Return the (X, Y) coordinate for the center point of the cell that contains the specified text.  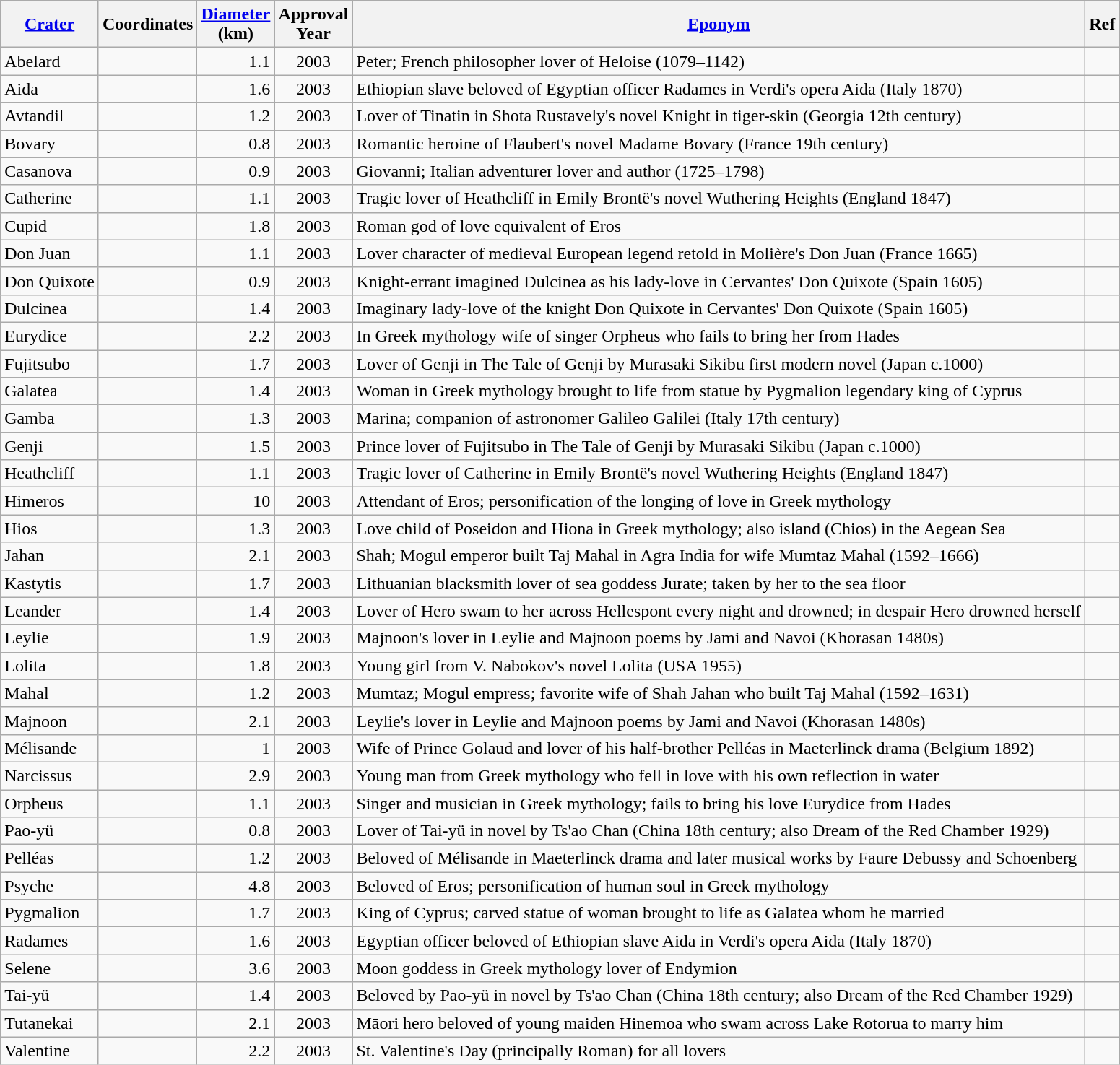
Romantic heroine of Flaubert's novel Madame Bovary (France 19th century) (719, 144)
Avtandil (50, 116)
Diameter(km) (235, 25)
Lover of Genji in The Tale of Genji by Murasaki Sikibu first modern novel (Japan c.1000) (719, 363)
Mahal (50, 693)
Leander (50, 611)
1 (235, 748)
Bovary (50, 144)
Tragic lover of Catherine in Emily Brontë's novel Wuthering Heights (England 1847) (719, 474)
Coordinates (147, 25)
Abelard (50, 61)
Eurydice (50, 336)
Jahan (50, 556)
Imaginary lady-love of the knight Don Quixote in Cervantes' Don Quixote (Spain 1605) (719, 308)
Majnoon (50, 721)
1.5 (235, 446)
3.6 (235, 968)
In Greek mythology wife of singer Orpheus who fails to bring her from Hades (719, 336)
Hios (50, 529)
Lover of Tai-yü in novel by Ts'ao Chan (China 18th century; also Dream of the Red Chamber 1929) (719, 831)
2.9 (235, 775)
Kastytis (50, 583)
Psyche (50, 886)
Tutanekai (50, 1023)
Tragic lover of Heathcliff in Emily Brontë's novel Wuthering Heights (England 1847) (719, 199)
Lover of Tinatin in Shota Rustavely's novel Knight in tiger-skin (Georgia 12th century) (719, 116)
Don Quixote (50, 281)
King of Cyprus; carved statue of woman brought to life as Galatea whom he married (719, 913)
Selene (50, 968)
ApprovalYear (313, 25)
Pygmalion (50, 913)
Beloved by Pao-yü in novel by Ts'ao Chan (China 18th century; also Dream of the Red Chamber 1929) (719, 996)
Love child of Poseidon and Hiona in Greek mythology; also island (Chios) in the Aegean Sea (719, 529)
Aida (50, 89)
Genji (50, 446)
Orpheus (50, 804)
Fujitsubo (50, 363)
St. Valentine's Day (principally Roman) for all lovers (719, 1051)
Moon goddess in Greek mythology lover of Endymion (719, 968)
Casanova (50, 171)
Young girl from V. Nabokov's novel Lolita (USA 1955) (719, 666)
Leylie (50, 638)
Prince lover of Fujitsubo in The Tale of Genji by Murasaki Sikibu (Japan c.1000) (719, 446)
Lolita (50, 666)
Beloved of Mélisande in Maeterlinck drama and later musical works by Faure Debussy and Schoenberg (719, 858)
Ref (1102, 25)
Majnoon's lover in Leylie and Majnoon poems by Jami and Navoi (Khorasan 1480s) (719, 638)
10 (235, 501)
Māori hero beloved of young maiden Hinemoa who swam across Lake Rotorua to marry him (719, 1023)
Heathcliff (50, 474)
Pao-yü (50, 831)
Giovanni; Italian adventurer lover and author (1725–1798) (719, 171)
Valentine (50, 1051)
Don Juan (50, 253)
Eponym (719, 25)
Knight-errant imagined Dulcinea as his lady-love in Cervantes' Don Quixote (Spain 1605) (719, 281)
Young man from Greek mythology who fell in love with his own reflection in water (719, 775)
Beloved of Eros; personification of human soul in Greek mythology (719, 886)
Catherine (50, 199)
Mumtaz; Mogul empress; favorite wife of Shah Jahan who built Taj Mahal (1592–1631) (719, 693)
Galatea (50, 391)
Tai-yü (50, 996)
Attendant of Eros; personification of the longing of love in Greek mythology (719, 501)
Lithuanian blacksmith lover of sea goddess Jurate; taken by her to the sea floor (719, 583)
Marina; companion of astronomer Galileo Galilei (Italy 17th century) (719, 419)
Singer and musician in Greek mythology; fails to bring his love Eurydice from Hades (719, 804)
Lover character of medieval European legend retold in Molière's Don Juan (France 1665) (719, 253)
Roman god of love equivalent of Eros (719, 226)
Gamba (50, 419)
Himeros (50, 501)
Mélisande (50, 748)
Dulcinea (50, 308)
1.9 (235, 638)
Crater (50, 25)
Narcissus (50, 775)
Woman in Greek mythology brought to life from statue by Pygmalion legendary king of Cyprus (719, 391)
Cupid (50, 226)
Egyptian officer beloved of Ethiopian slave Aida in Verdi's opera Aida (Italy 1870) (719, 941)
Wife of Prince Golaud and lover of his half-brother Pelléas in Maeterlinck drama (Belgium 1892) (719, 748)
Shah; Mogul emperor built Taj Mahal in Agra India for wife Mumtaz Mahal (1592–1666) (719, 556)
Leylie's lover in Leylie and Majnoon poems by Jami and Navoi (Khorasan 1480s) (719, 721)
Peter; French philosopher lover of Heloise (1079–1142) (719, 61)
Radames (50, 941)
Pelléas (50, 858)
Ethiopian slave beloved of Egyptian officer Radames in Verdi's opera Aida (Italy 1870) (719, 89)
4.8 (235, 886)
Lover of Hero swam to her across Hellespont every night and drowned; in despair Hero drowned herself (719, 611)
